Identify which cell holds the provided text, then report its (X, Y) central coordinate. 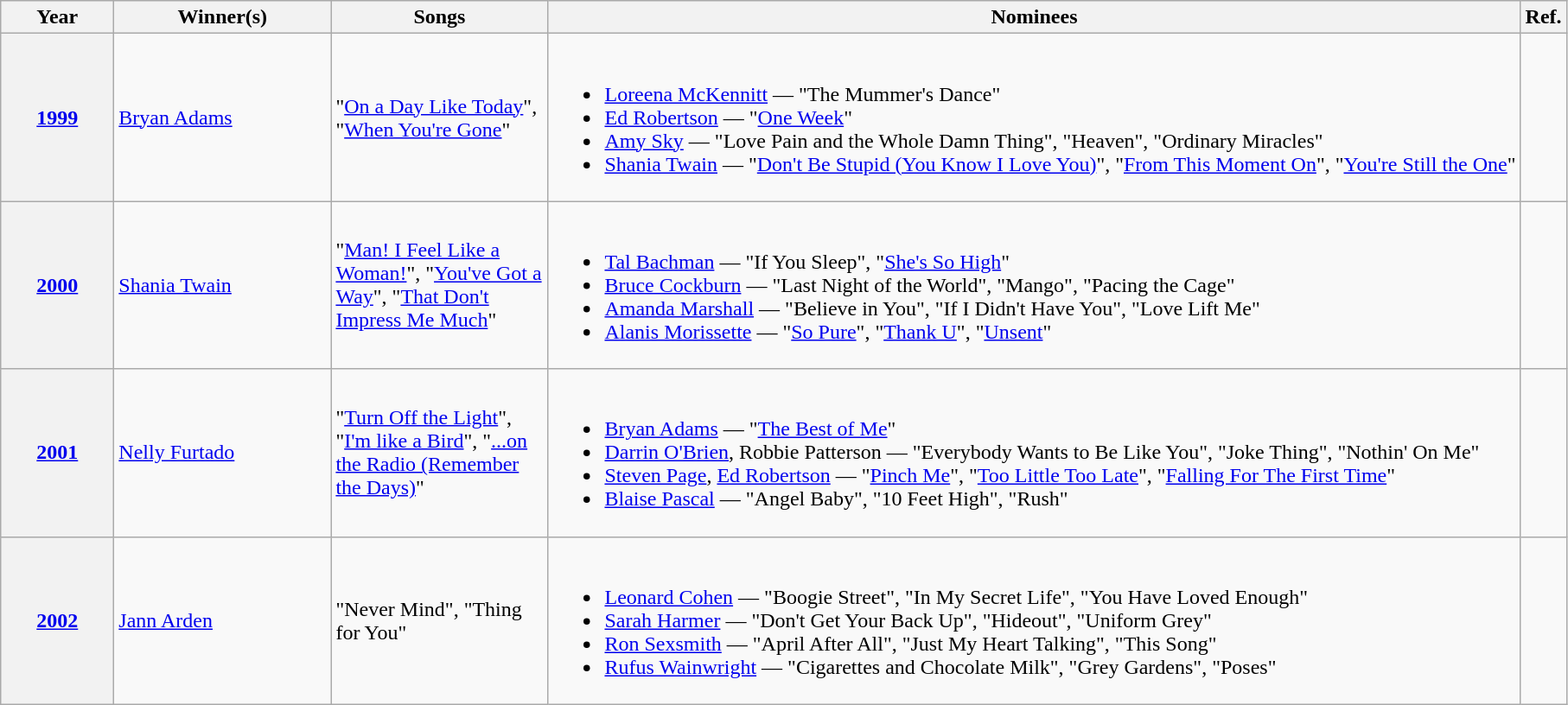
1999 (57, 117)
2000 (57, 285)
Winner(s) (223, 17)
2001 (57, 453)
Shania Twain (223, 285)
"Turn Off the Light", "I'm like a Bird", "...on the Radio (Remember the Days)" (439, 453)
Ref. (1544, 17)
Nelly Furtado (223, 453)
Songs (439, 17)
"On a Day Like Today", "When You're Gone" (439, 117)
"Never Mind", "Thing for You" (439, 620)
Jann Arden (223, 620)
"Man! I Feel Like a Woman!", "You've Got a Way", "That Don't Impress Me Much" (439, 285)
Bryan Adams (223, 117)
2002 (57, 620)
Year (57, 17)
Nominees (1034, 17)
